Output the [X, Y] coordinate of the center of the cell containing the given text.  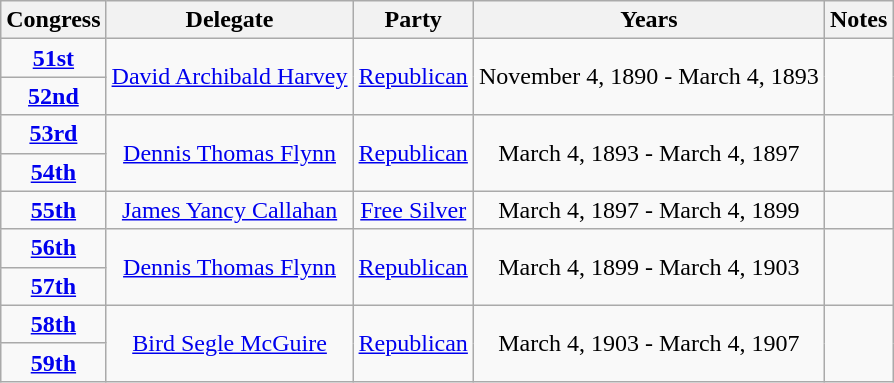
Years [648, 20]
David Archibald Harvey [230, 77]
Congress [54, 20]
James Yancy Callahan [230, 210]
53rd [54, 134]
51st [54, 58]
52nd [54, 96]
57th [54, 286]
November 4, 1890 - March 4, 1893 [648, 77]
58th [54, 324]
56th [54, 248]
Party [413, 20]
Bird Segle McGuire [230, 343]
54th [54, 172]
March 4, 1899 - March 4, 1903 [648, 267]
March 4, 1893 - March 4, 1897 [648, 153]
59th [54, 362]
55th [54, 210]
March 4, 1903 - March 4, 1907 [648, 343]
Notes [858, 20]
Free Silver [413, 210]
Delegate [230, 20]
March 4, 1897 - March 4, 1899 [648, 210]
